Locate the cell with the specified text and output its [X, Y] center coordinate. 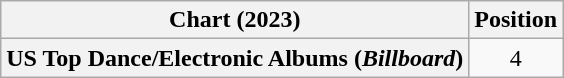
Position [516, 20]
US Top Dance/Electronic Albums (Billboard) [235, 58]
Chart (2023) [235, 20]
4 [516, 58]
